Find where the given text appears and provide that cell's center as [X, Y] coordinate. 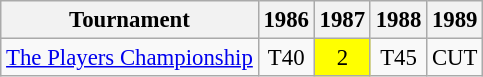
CUT [455, 58]
T45 [398, 58]
1986 [286, 20]
T40 [286, 58]
2 [342, 58]
1989 [455, 20]
The Players Championship [130, 58]
1987 [342, 20]
1988 [398, 20]
Tournament [130, 20]
